Identify which cell holds the provided text, then report its (X, Y) central coordinate. 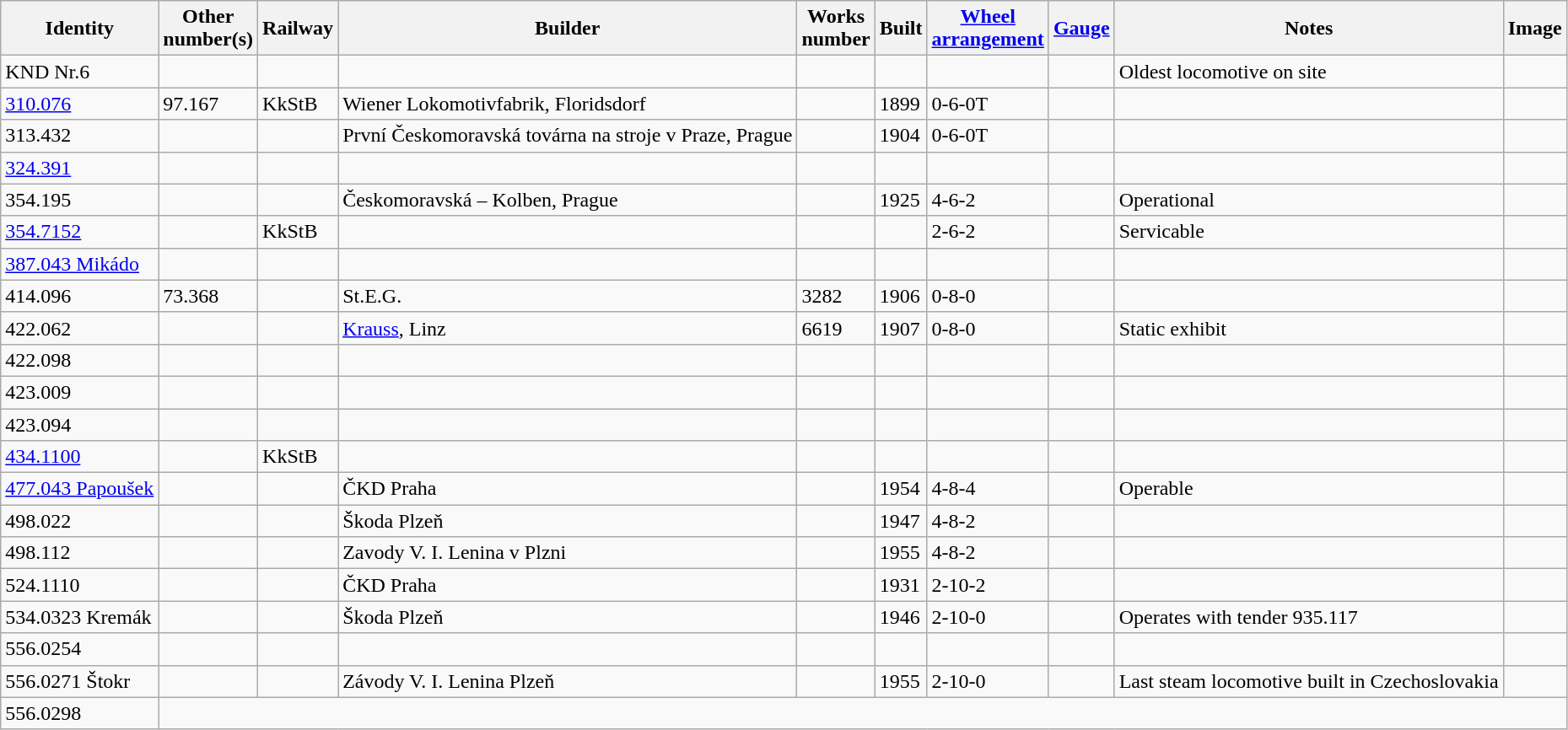
Závody V. I. Lenina Plzeň (568, 681)
První Českomoravská továrna na stroje v Praze, Prague (568, 136)
Operable (1309, 489)
1925 (901, 200)
498.022 (79, 521)
Builder (568, 29)
Českomoravská – Kolben, Prague (568, 200)
477.043 Papoušek (79, 489)
423.094 (79, 424)
73.368 (208, 296)
Othernumber(s) (208, 29)
1946 (901, 617)
1954 (901, 489)
556.0271 Štokr (79, 681)
1931 (901, 585)
3282 (836, 296)
Krauss, Linz (568, 328)
Railway (299, 29)
354.7152 (79, 232)
1904 (901, 136)
4-8-4 (988, 489)
St.E.G. (568, 296)
Operational (1309, 200)
KND Nr.6 (79, 72)
354.195 (79, 200)
313.432 (79, 136)
556.0254 (79, 649)
434.1100 (79, 457)
Wiener Lokomotivfabrik, Floridsdorf (568, 104)
Image (1535, 29)
1899 (901, 104)
498.112 (79, 553)
387.043 Mikádo (79, 264)
Built (901, 29)
1907 (901, 328)
556.0298 (79, 713)
534.0323 Kremák (79, 617)
Static exhibit (1309, 328)
Identity (79, 29)
Worksnumber (836, 29)
Wheelarrange­ment (988, 29)
324.391 (79, 168)
Operates with tender 935.117 (1309, 617)
1906 (901, 296)
422.062 (79, 328)
524.1110 (79, 585)
2-10-2 (988, 585)
423.009 (79, 392)
Notes (1309, 29)
6619 (836, 328)
Zavody V. I. Lenina v Plzni (568, 553)
2-6-2 (988, 232)
310.076 (79, 104)
414.096 (79, 296)
1947 (901, 521)
Servicable (1309, 232)
422.098 (79, 360)
4-6-2 (988, 200)
Gauge (1081, 29)
97.167 (208, 104)
Oldest locomotive on site (1309, 72)
Last steam locomotive built in Czechoslovakia (1309, 681)
